Identify which cell holds the provided text, then report its [X, Y] central coordinate. 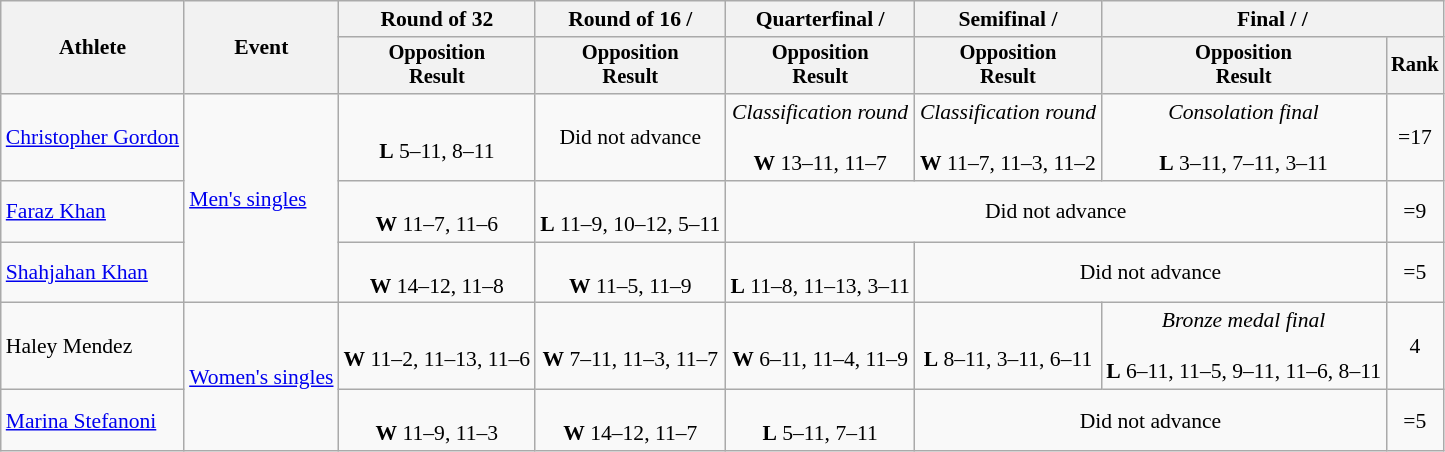
Shahjahan Khan [92, 272]
L 8–11, 3–11, 6–11 [1008, 346]
W 11–7, 11–6 [438, 212]
W 11–2, 11–13, 11–6 [438, 346]
Bronze medal finalL 6–11, 11–5, 9–11, 11–6, 8–11 [1244, 346]
Consolation finalL 3–11, 7–11, 3–11 [1244, 138]
L 11–8, 11–13, 3–11 [820, 272]
Women's singles [261, 377]
Classification roundW 11–7, 11–3, 11–2 [1008, 138]
W 14–12, 11–8 [438, 272]
Haley Mendez [92, 346]
Men's singles [261, 198]
Rank [1415, 66]
Quarterfinal / [820, 19]
4 [1415, 346]
Semifinal / [1008, 19]
W 11–5, 11–9 [630, 272]
L 11–9, 10–12, 5–11 [630, 212]
Christopher Gordon [92, 138]
Event [261, 48]
W 11–9, 11–3 [438, 420]
=9 [1415, 212]
Round of 16 / [630, 19]
Classification roundW 13–11, 11–7 [820, 138]
Round of 32 [438, 19]
L 5–11, 8–11 [438, 138]
W 14–12, 11–7 [630, 420]
Final / / [1272, 19]
Marina Stefanoni [92, 420]
Faraz Khan [92, 212]
=17 [1415, 138]
Athlete [92, 48]
L 5–11, 7–11 [820, 420]
W 7–11, 11–3, 11–7 [630, 346]
W 6–11, 11–4, 11–9 [820, 346]
